For the text-containing cell, return its midpoint in (X, Y) coordinate format. 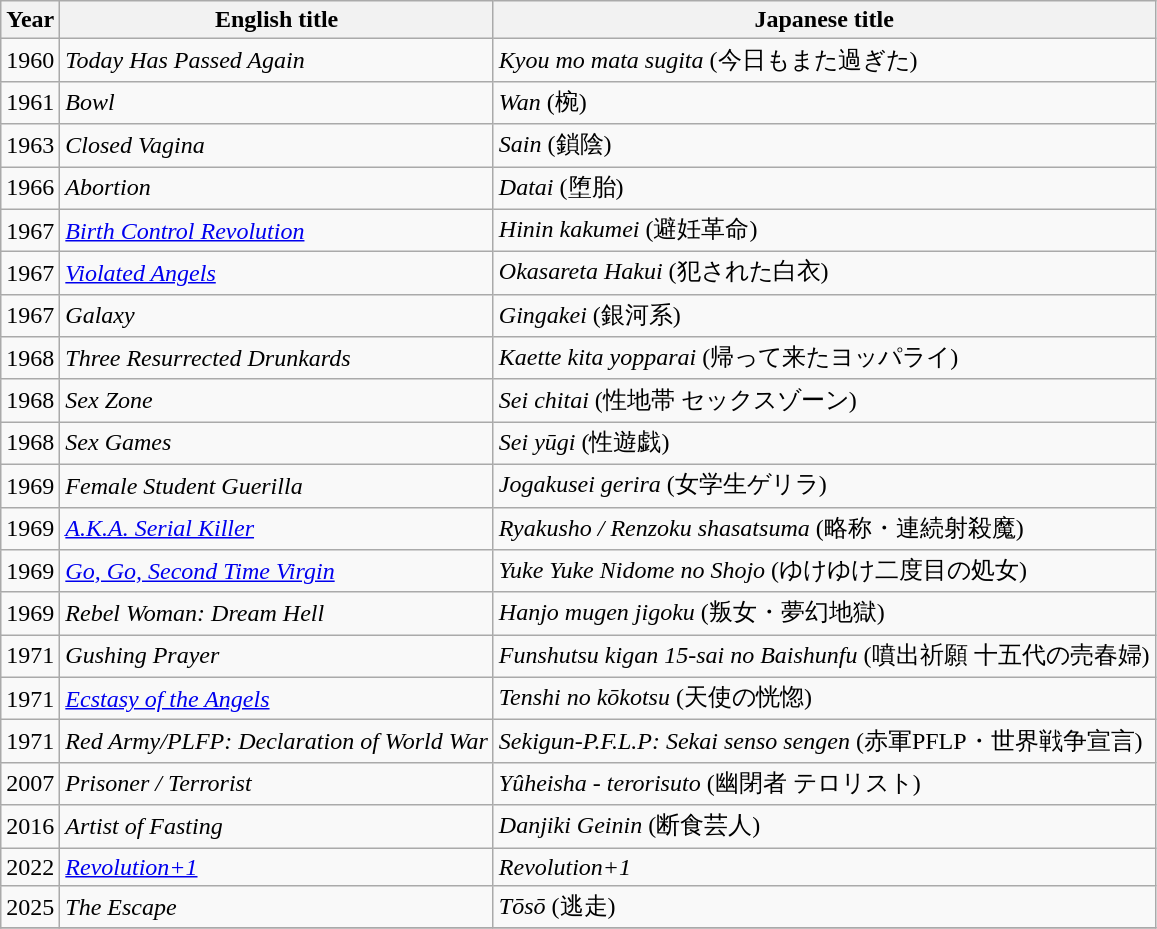
Year (30, 20)
Ryakusho / Renzoku shasatsuma (略称・連続射殺魔) (824, 528)
Rebel Woman: Dream Hell (277, 614)
Sekigun-P.F.L.P: Sekai senso sengen (赤軍PFLP・世界戦争宣言) (824, 742)
Gingakei (銀河系) (824, 316)
Three Resurrected Drunkards (277, 358)
English title (277, 20)
Sain (鎖陰) (824, 146)
Sex Games (277, 444)
The Escape (277, 908)
Wan (椀) (824, 102)
A.K.A. Serial Killer (277, 528)
Violated Angels (277, 274)
Sei chitai (性地帯 セックスゾーン) (824, 400)
1966 (30, 188)
Danjiki Geinin (断食芸人) (824, 826)
Gushing Prayer (277, 656)
Hanjo mugen jigoku (叛女・夢幻地獄) (824, 614)
Today Has Passed Again (277, 60)
Sei yūgi (性遊戯) (824, 444)
Tenshi no kōkotsu (天使の恍惚) (824, 698)
Galaxy (277, 316)
Kaette kita yopparai (帰って来たヨッパライ) (824, 358)
Okasareta Hakui (犯された白衣) (824, 274)
2025 (30, 908)
Birth Control Revolution (277, 230)
Yûheisha - terorisuto (幽閉者 テロリスト) (824, 784)
Artist of Fasting (277, 826)
Tōsō (逃走) (824, 908)
2022 (30, 867)
Go, Go, Second Time Virgin (277, 572)
1960 (30, 60)
Bowl (277, 102)
2016 (30, 826)
Kyou mo mata sugita (今日もまた過ぎた) (824, 60)
1963 (30, 146)
Female Student Guerilla (277, 486)
Closed Vagina (277, 146)
Hinin kakumei (避妊革命) (824, 230)
Abortion (277, 188)
Datai (堕胎) (824, 188)
Sex Zone (277, 400)
Prisoner / Terrorist (277, 784)
Red Army/PLFP: Declaration of World War (277, 742)
Jogakusei gerira (女学生ゲリラ) (824, 486)
Ecstasy of the Angels (277, 698)
Japanese title (824, 20)
Yuke Yuke Nidome no Shojo (ゆけゆけ二度目の処女) (824, 572)
Funshutsu kigan 15-sai no Baishunfu (噴出祈願 十五代の売春婦) (824, 656)
1961 (30, 102)
2007 (30, 784)
